Detect which cell encompasses the target text, then output its (X, Y) center coordinate. 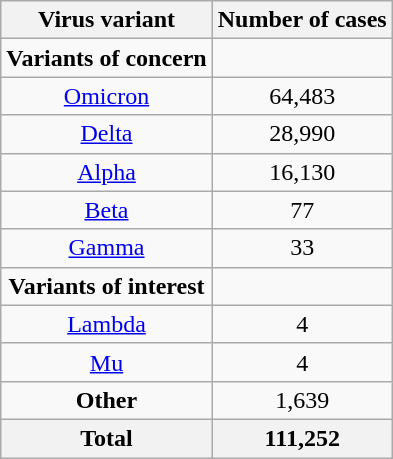
Lambda (107, 324)
Variants of concern (107, 58)
Number of cases (302, 20)
77 (302, 210)
1,639 (302, 400)
Total (107, 438)
Delta (107, 134)
Variants of interest (107, 286)
64,483 (302, 96)
Alpha (107, 172)
Beta (107, 210)
111,252 (302, 438)
Mu (107, 362)
Virus variant (107, 20)
Omicron (107, 96)
Gamma (107, 248)
33 (302, 248)
16,130 (302, 172)
28,990 (302, 134)
Other (107, 400)
